From the cell containing the given text, extract its center point as [X, Y] coordinate. 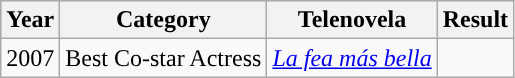
Year [30, 20]
2007 [30, 58]
La fea más bella [352, 58]
Category [164, 20]
Best Co-star Actress [164, 58]
Result [475, 20]
Telenovela [352, 20]
